Scan for the cell matching the given text and deliver its (X, Y) coordinate at center. 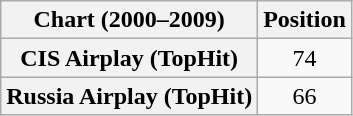
Position (305, 20)
CIS Airplay (TopHit) (130, 58)
66 (305, 96)
74 (305, 58)
Chart (2000–2009) (130, 20)
Russia Airplay (TopHit) (130, 96)
